Locate the cell with the specified text and output its [x, y] center coordinate. 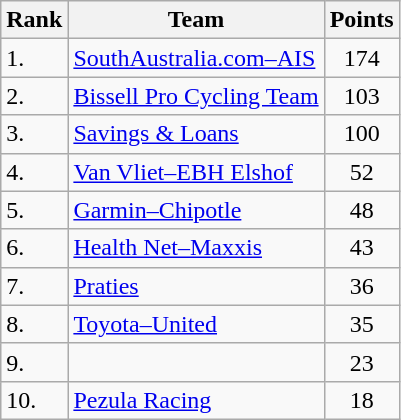
6. [34, 248]
18 [362, 400]
2. [34, 96]
8. [34, 324]
35 [362, 324]
10. [34, 400]
100 [362, 134]
4. [34, 172]
1. [34, 58]
52 [362, 172]
Points [362, 20]
23 [362, 362]
Health Net–Maxxis [196, 248]
SouthAustralia.com–AIS [196, 58]
43 [362, 248]
Bissell Pro Cycling Team [196, 96]
5. [34, 210]
48 [362, 210]
Pezula Racing [196, 400]
174 [362, 58]
Toyota–United [196, 324]
103 [362, 96]
Praties [196, 286]
7. [34, 286]
Garmin–Chipotle [196, 210]
Team [196, 20]
Rank [34, 20]
9. [34, 362]
Van Vliet–EBH Elshof [196, 172]
36 [362, 286]
3. [34, 134]
Savings & Loans [196, 134]
